From the cell containing the given text, extract its center point as (x, y) coordinate. 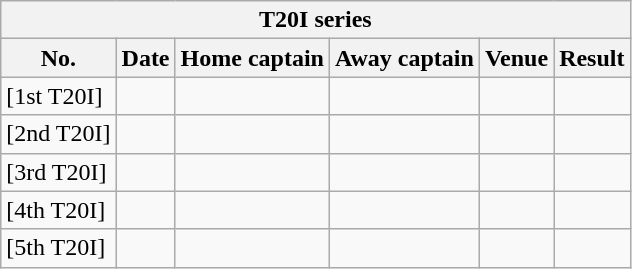
Home captain (252, 58)
[2nd T20I] (58, 134)
T20I series (316, 20)
[4th T20I] (58, 210)
[1st T20I] (58, 96)
Result (592, 58)
Venue (516, 58)
Date (146, 58)
[5th T20I] (58, 248)
Away captain (404, 58)
No. (58, 58)
[3rd T20I] (58, 172)
